Capture the cell that displays the provided text and extract its [X, Y] central coordinate. 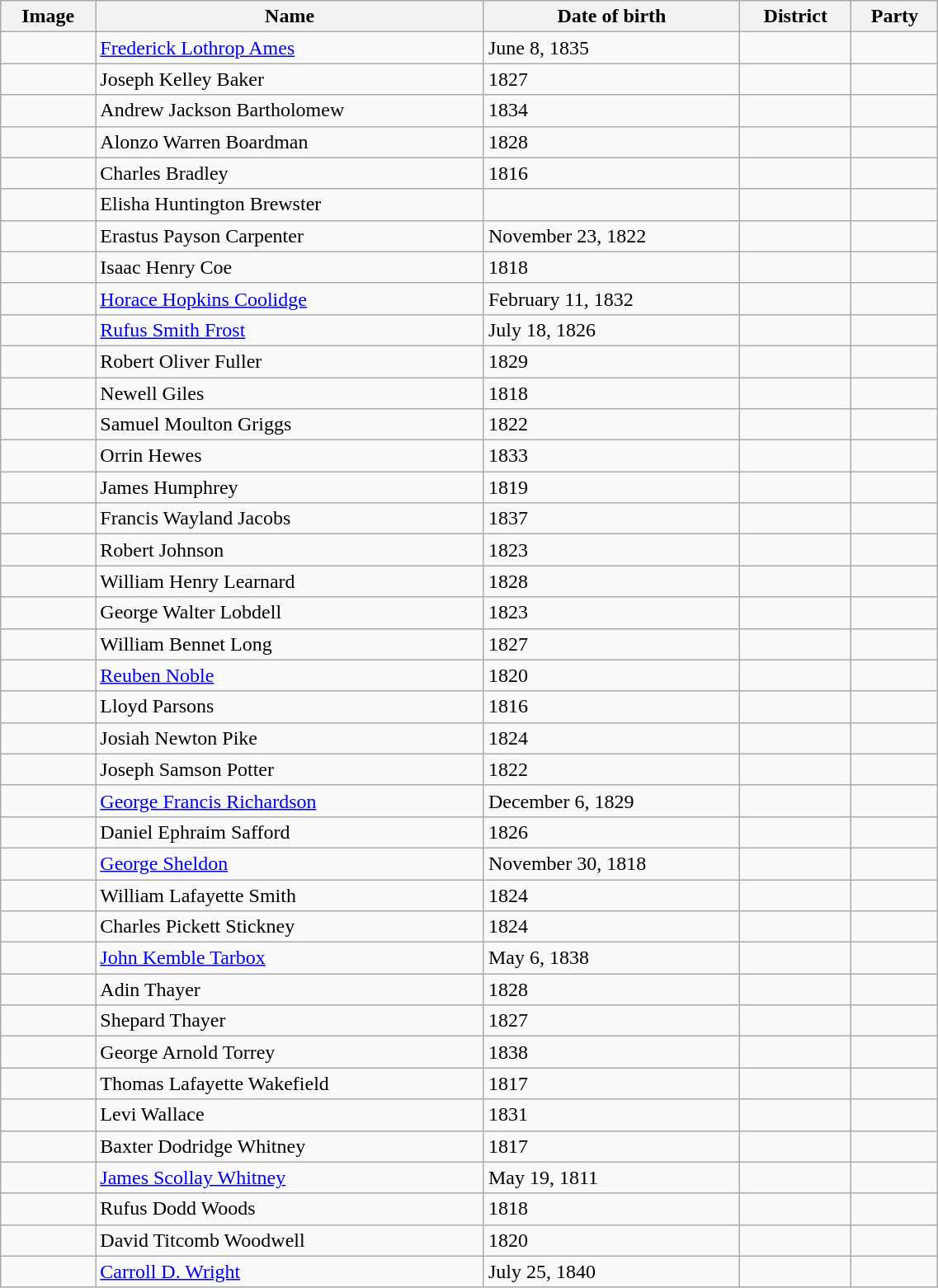
July 25, 1840 [611, 1272]
Carroll D. Wright [290, 1272]
Erastus Payson Carpenter [290, 236]
John Kemble Tarbox [290, 958]
Joseph Kelley Baker [290, 79]
George Walter Lobdell [290, 613]
Image [48, 16]
Name [290, 16]
Date of birth [611, 16]
Levi Wallace [290, 1115]
Robert Johnson [290, 550]
1837 [611, 519]
Reuben Noble [290, 675]
Adin Thayer [290, 990]
District [795, 16]
Horace Hopkins Coolidge [290, 298]
February 11, 1832 [611, 298]
James Scollay Whitney [290, 1178]
1833 [611, 456]
June 8, 1835 [611, 48]
Orrin Hewes [290, 456]
Shepard Thayer [290, 1021]
Elisha Huntington Brewster [290, 204]
William Bennet Long [290, 644]
Lloyd Parsons [290, 707]
November 23, 1822 [611, 236]
May 19, 1811 [611, 1178]
William Lafayette Smith [290, 895]
Isaac Henry Coe [290, 267]
Rufus Smith Frost [290, 330]
Josiah Newton Pike [290, 738]
Daniel Ephraim Safford [290, 832]
George Arnold Torrey [290, 1052]
1826 [611, 832]
November 30, 1818 [611, 863]
May 6, 1838 [611, 958]
Alonzo Warren Boardman [290, 142]
December 6, 1829 [611, 801]
Francis Wayland Jacobs [290, 519]
James Humphrey [290, 487]
July 18, 1826 [611, 330]
Party [894, 16]
Joseph Samson Potter [290, 769]
William Henry Learnard [290, 581]
1838 [611, 1052]
1819 [611, 487]
Charles Pickett Stickney [290, 927]
Baxter Dodridge Whitney [290, 1146]
1829 [611, 361]
Andrew Jackson Bartholomew [290, 110]
Newell Giles [290, 393]
Thomas Lafayette Wakefield [290, 1084]
Frederick Lothrop Ames [290, 48]
Rufus Dodd Woods [290, 1209]
1831 [611, 1115]
Robert Oliver Fuller [290, 361]
1834 [611, 110]
Samuel Moulton Griggs [290, 425]
George Francis Richardson [290, 801]
Charles Bradley [290, 173]
David Titcomb Woodwell [290, 1240]
George Sheldon [290, 863]
